Search for the cell housing the specified text and yield its [x, y] center coordinate. 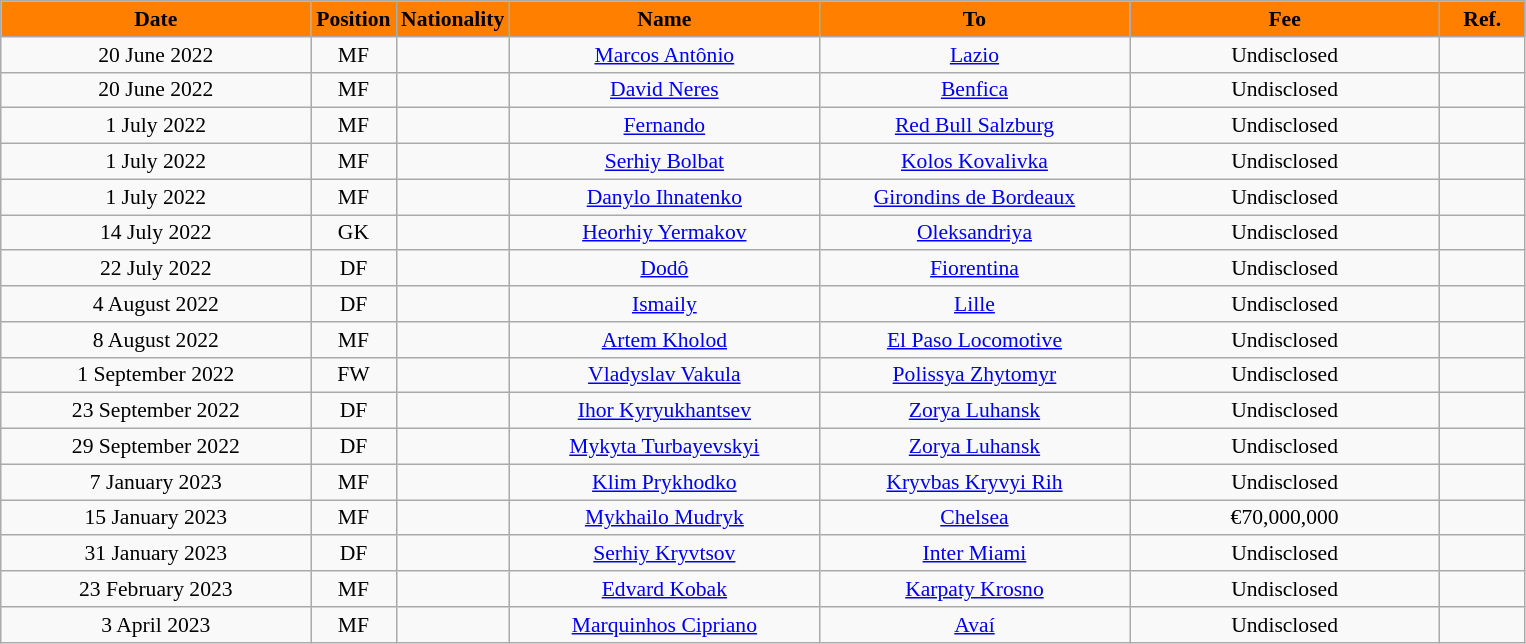
Mykhailo Mudryk [664, 518]
Girondins de Bordeaux [974, 197]
Inter Miami [974, 554]
Fee [1285, 19]
Lille [974, 304]
To [974, 19]
David Neres [664, 90]
Ref. [1482, 19]
Mykyta Turbayevskyi [664, 447]
Chelsea [974, 518]
14 July 2022 [156, 233]
Fiorentina [974, 269]
Position [354, 19]
Kryvbas Kryvyi Rih [974, 482]
Name [664, 19]
Date [156, 19]
Ismaily [664, 304]
Serhiy Kryvtsov [664, 554]
22 July 2022 [156, 269]
Kolos Kovalivka [974, 162]
29 September 2022 [156, 447]
FW [354, 375]
Karpaty Krosno [974, 589]
Marquinhos Cipriano [664, 625]
Fernando [664, 126]
Polissya Zhytomyr [974, 375]
Marcos Antônio [664, 55]
Vladyslav Vakula [664, 375]
Ihor Kyryukhantsev [664, 411]
15 January 2023 [156, 518]
8 August 2022 [156, 340]
4 August 2022 [156, 304]
31 January 2023 [156, 554]
Klim Prykhodko [664, 482]
23 February 2023 [156, 589]
€70,000,000 [1285, 518]
Dodô [664, 269]
Heorhiy Yermakov [664, 233]
Artem Kholod [664, 340]
Red Bull Salzburg [974, 126]
Avaí [974, 625]
Oleksandriya [974, 233]
7 January 2023 [156, 482]
23 September 2022 [156, 411]
Nationality [452, 19]
1 September 2022 [156, 375]
El Paso Locomotive [974, 340]
3 April 2023 [156, 625]
Benfica [974, 90]
Edvard Kobak [664, 589]
Serhiy Bolbat [664, 162]
Danylo Ihnatenko [664, 197]
Lazio [974, 55]
GK [354, 233]
